Detect which cell encompasses the target text, then output its [x, y] center coordinate. 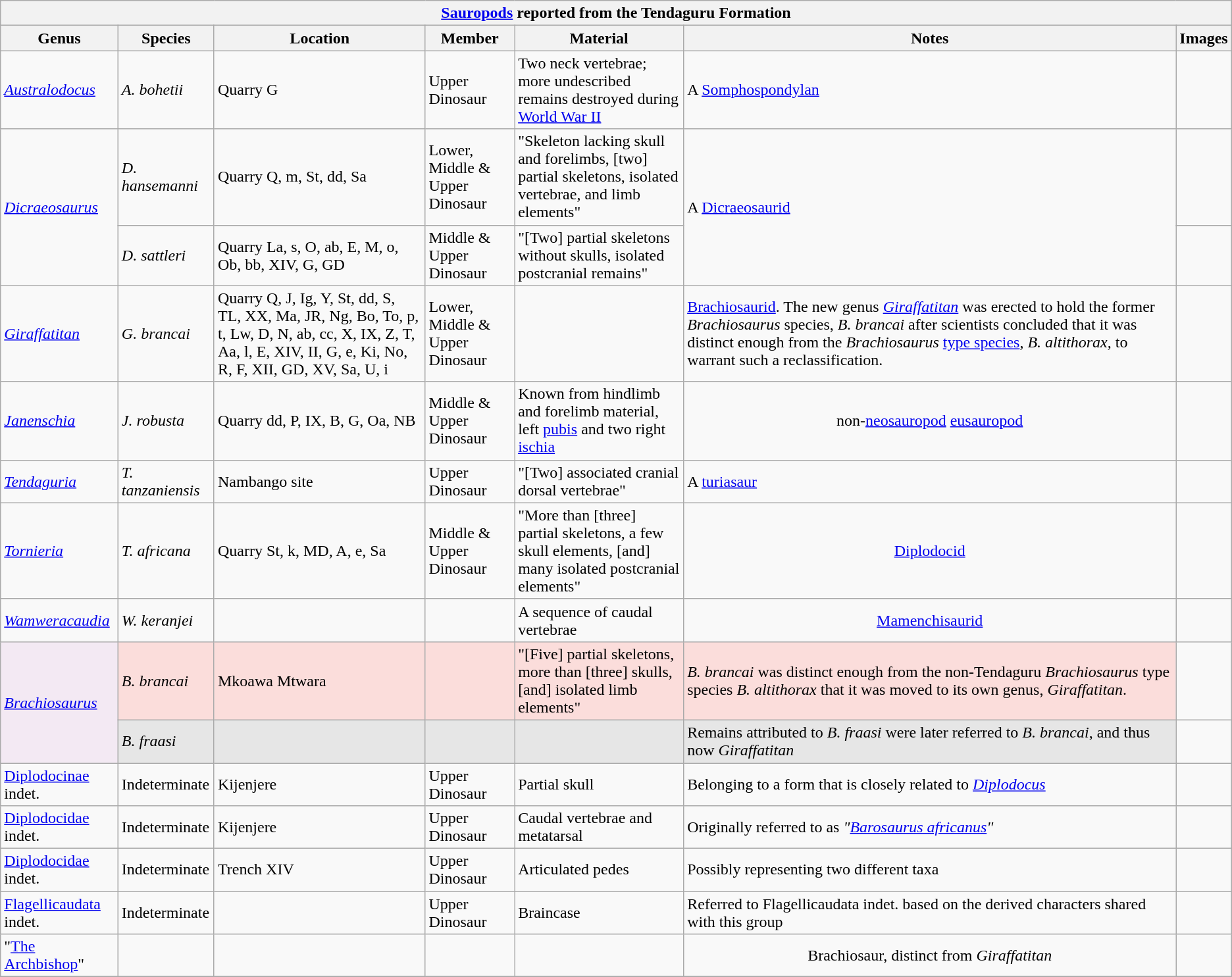
A sequence of caudal vertebrae [599, 620]
T. africana [166, 551]
A turiasaur [930, 482]
A. bohetii [166, 89]
W. keranjei [166, 620]
Species [166, 38]
Tendaguria [59, 482]
Location [320, 38]
Originally referred to as "Barosaurus africanus" [930, 828]
J. robusta [166, 421]
Sauropods reported from the Tendaguru Formation [616, 13]
Partial skull [599, 784]
A Dicraeosaurid [930, 207]
Braincase [599, 913]
Trench XIV [320, 870]
Notes [930, 38]
D. sattleri [166, 255]
"The Archbishop" [59, 955]
Articulated pedes [599, 870]
"Skeleton lacking skull and forelimbs, [two] partial skeletons, isolated vertebrae, and limb elements" [599, 177]
Diplodocinae indet. [59, 784]
Nambango site [320, 482]
Genus [59, 38]
Quarry St, k, MD, A, e, Sa [320, 551]
Images [1204, 38]
Giraffatitan [59, 334]
D. hansemanni [166, 177]
Mamenchisaurid [930, 620]
"[Five] partial skeletons, more than [three] skulls, [and] isolated limb elements" [599, 680]
Remains attributed to B. fraasi were later referred to B. brancai, and thus now Giraffatitan [930, 741]
Wamweracaudia [59, 620]
Diplodocid [930, 551]
Quarry La, s, O, ab, E, M, o, Ob, bb, XIV, G, GD [320, 255]
Dicraeosaurus [59, 207]
"[Two] associated cranial dorsal vertebrae" [599, 482]
Member [470, 38]
Referred to Flagellicaudata indet. based on the derived characters shared with this group [930, 913]
Brachiosaur, distinct from Giraffatitan [930, 955]
Mkoawa Mtwara [320, 680]
Belonging to a form that is closely related to Diplodocus [930, 784]
B. fraasi [166, 741]
B. brancai [166, 680]
Janenschia [59, 421]
Tornieria [59, 551]
Two neck vertebrae; more undescribed remains destroyed during World War II [599, 89]
Quarry Q, m, St, dd, Sa [320, 177]
Brachiosaurus [59, 702]
"[Two] partial skeletons without skulls, isolated postcranial remains" [599, 255]
Known from hindlimb and forelimb material, left pubis and two right ischia [599, 421]
G. brancai [166, 334]
Flagellicaudata indet. [59, 913]
"More than [three] partial skeletons, a few skull elements, [and] many isolated postcranial elements" [599, 551]
Quarry G [320, 89]
B. brancai was distinct enough from the non-Tendaguru Brachiosaurus type species B. altithorax that it was moved to its own genus, Giraffatitan. [930, 680]
Australodocus [59, 89]
Caudal vertebrae and metatarsal [599, 828]
Quarry dd, P, IX, B, G, Oa, NB [320, 421]
Material [599, 38]
A Somphospondylan [930, 89]
non-neosauropod eusauropod [930, 421]
T. tanzaniensis [166, 482]
Possibly representing two different taxa [930, 870]
